Scan for the cell matching the given text and deliver its [x, y] coordinate at center. 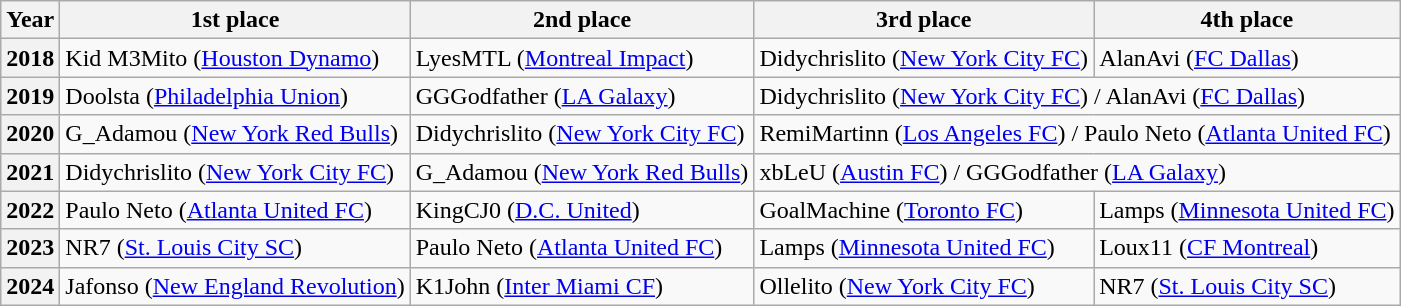
Didychrislito (New York City FC) / AlanAvi (FC Dallas) [1077, 96]
AlanAvi (FC Dallas) [1247, 58]
4th place [1247, 20]
2021 [30, 172]
2023 [30, 248]
Loux11 (CF Montreal) [1247, 248]
GGGodfather (LA Galaxy) [582, 96]
xbLeU (Austin FC) / GGGodfather (LA Galaxy) [1077, 172]
GoalMachine (Toronto FC) [924, 210]
KingCJ0 (D.C. United) [582, 210]
Jafonso (New England Revolution) [235, 286]
LyesMTL (Montreal Impact) [582, 58]
Year [30, 20]
Kid M3Mito (Houston Dynamo) [235, 58]
Ollelito (New York City FC) [924, 286]
K1John (Inter Miami CF) [582, 286]
2020 [30, 134]
1st place [235, 20]
2024 [30, 286]
2nd place [582, 20]
RemiMartinn (Los Angeles FC) / Paulo Neto (Atlanta United FC) [1077, 134]
3rd place [924, 20]
2018 [30, 58]
Doolsta (Philadelphia Union) [235, 96]
2019 [30, 96]
2022 [30, 210]
